Return (X, Y) of the center of cell containing provided text 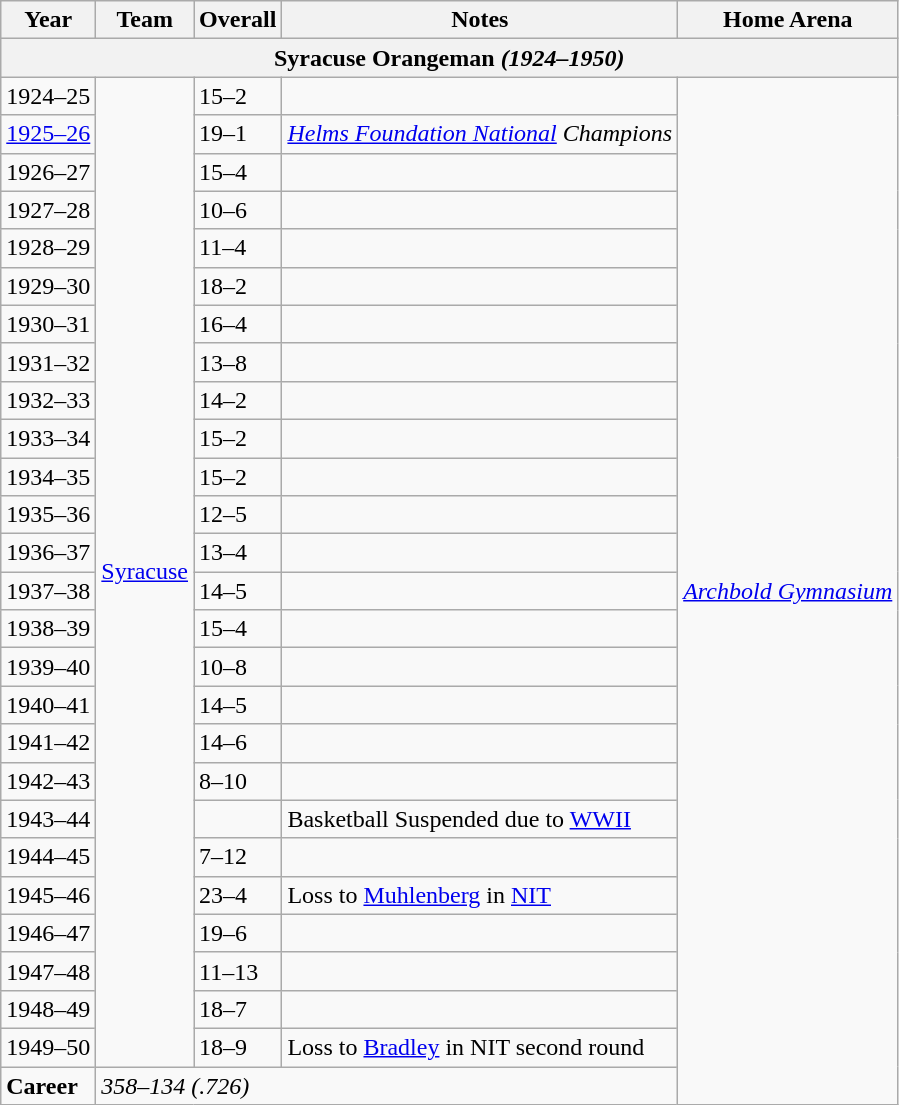
1936–37 (48, 553)
10–6 (238, 210)
Archbold Gymnasium (788, 591)
1938–39 (48, 629)
Career (48, 1085)
18–2 (238, 286)
Team (145, 20)
1941–42 (48, 743)
1929–30 (48, 286)
1933–34 (48, 438)
Syracuse (145, 572)
Syracuse Orangeman (1924–1950) (450, 58)
23–4 (238, 895)
1932–33 (48, 400)
Loss to Muhlenberg in NIT (480, 895)
8–10 (238, 781)
1937–38 (48, 591)
14–2 (238, 400)
1926–27 (48, 172)
7–12 (238, 857)
12–5 (238, 515)
1943–44 (48, 819)
1946–47 (48, 933)
1947–48 (48, 971)
14–6 (238, 743)
19–1 (238, 134)
1949–50 (48, 1047)
1935–36 (48, 515)
1944–45 (48, 857)
1939–40 (48, 667)
1940–41 (48, 705)
Overall (238, 20)
18–9 (238, 1047)
1948–49 (48, 1009)
1934–35 (48, 477)
1924–25 (48, 96)
13–4 (238, 553)
Notes (480, 20)
358–134 (.726) (387, 1085)
19–6 (238, 933)
11–4 (238, 248)
1930–31 (48, 324)
1942–43 (48, 781)
Helms Foundation National Champions (480, 134)
1925–26 (48, 134)
Loss to Bradley in NIT second round (480, 1047)
1927–28 (48, 210)
10–8 (238, 667)
1931–32 (48, 362)
1928–29 (48, 248)
Home Arena (788, 20)
11–13 (238, 971)
18–7 (238, 1009)
Basketball Suspended due to WWII (480, 819)
Year (48, 20)
1945–46 (48, 895)
16–4 (238, 324)
13–8 (238, 362)
